Pinpoint the cell where the given text exists, returning its [X, Y] midpoint coordinate. 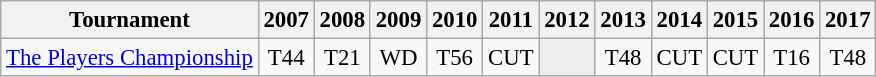
2016 [792, 20]
2011 [511, 20]
2017 [848, 20]
2012 [567, 20]
WD [398, 58]
2014 [679, 20]
The Players Championship [130, 58]
2015 [735, 20]
T44 [286, 58]
2007 [286, 20]
Tournament [130, 20]
T16 [792, 58]
T56 [455, 58]
2010 [455, 20]
2009 [398, 20]
2008 [342, 20]
2013 [623, 20]
T21 [342, 58]
